Pinpoint the cell where the given text exists, returning its (x, y) midpoint coordinate. 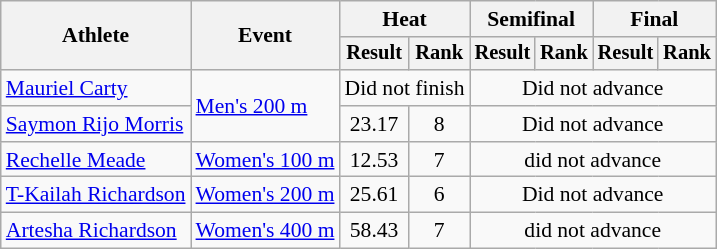
Athlete (96, 36)
Semifinal (532, 19)
25.61 (374, 195)
Rechelle Meade (96, 160)
T-Kailah Richardson (96, 195)
Did not finish (405, 88)
Women's 200 m (266, 195)
Heat (405, 19)
Final (654, 19)
Artesha Richardson (96, 231)
Mauriel Carty (96, 88)
Women's 400 m (266, 231)
6 (440, 195)
23.17 (374, 124)
58.43 (374, 231)
12.53 (374, 160)
Saymon Rijo Morris (96, 124)
Women's 100 m (266, 160)
8 (440, 124)
Men's 200 m (266, 106)
Event (266, 36)
